Detect which cell encompasses the target text, then output its [x, y] center coordinate. 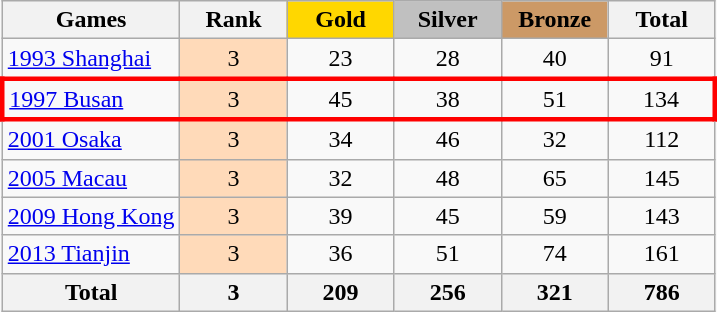
Games [91, 20]
112 [662, 139]
38 [448, 98]
Rank [234, 20]
46 [448, 139]
321 [554, 292]
40 [554, 59]
1993 Shanghai [91, 59]
134 [662, 98]
2009 Hong Kong [91, 216]
2001 Osaka [91, 139]
23 [340, 59]
59 [554, 216]
256 [448, 292]
48 [448, 178]
91 [662, 59]
2005 Macau [91, 178]
145 [662, 178]
143 [662, 216]
39 [340, 216]
Bronze [554, 20]
1997 Busan [91, 98]
34 [340, 139]
36 [340, 254]
74 [554, 254]
209 [340, 292]
161 [662, 254]
786 [662, 292]
Gold [340, 20]
65 [554, 178]
2013 Tianjin [91, 254]
28 [448, 59]
Silver [448, 20]
